Scan for the cell matching the given text and deliver its (x, y) coordinate at center. 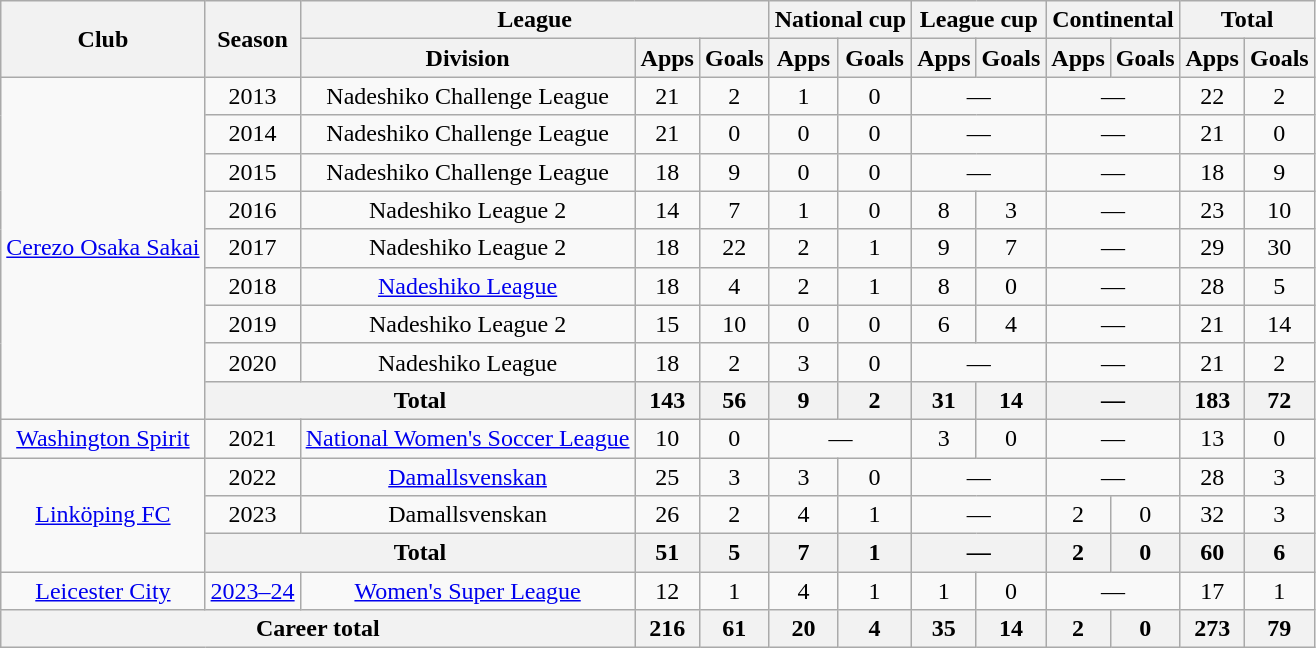
25 (667, 477)
2017 (252, 248)
2015 (252, 172)
National cup (840, 20)
31 (944, 400)
32 (1212, 515)
2022 (252, 477)
Linköping FC (103, 515)
2014 (252, 134)
30 (1279, 248)
273 (1212, 629)
183 (1212, 400)
2018 (252, 286)
Leicester City (103, 591)
Women's Super League (468, 591)
2019 (252, 324)
2020 (252, 362)
Club (103, 39)
Cerezo Osaka Sakai (103, 248)
2023–24 (252, 591)
12 (667, 591)
National Women's Soccer League (468, 438)
13 (1212, 438)
20 (803, 629)
2021 (252, 438)
Season (252, 39)
56 (734, 400)
51 (667, 553)
26 (667, 515)
Washington Spirit (103, 438)
Division (468, 58)
Continental (1113, 20)
60 (1212, 553)
League (534, 20)
35 (944, 629)
2016 (252, 210)
72 (1279, 400)
61 (734, 629)
Career total (318, 629)
2013 (252, 96)
29 (1212, 248)
League cup (979, 20)
79 (1279, 629)
143 (667, 400)
216 (667, 629)
17 (1212, 591)
23 (1212, 210)
15 (667, 324)
2023 (252, 515)
